Detect which cell encompasses the target text, then output its [X, Y] center coordinate. 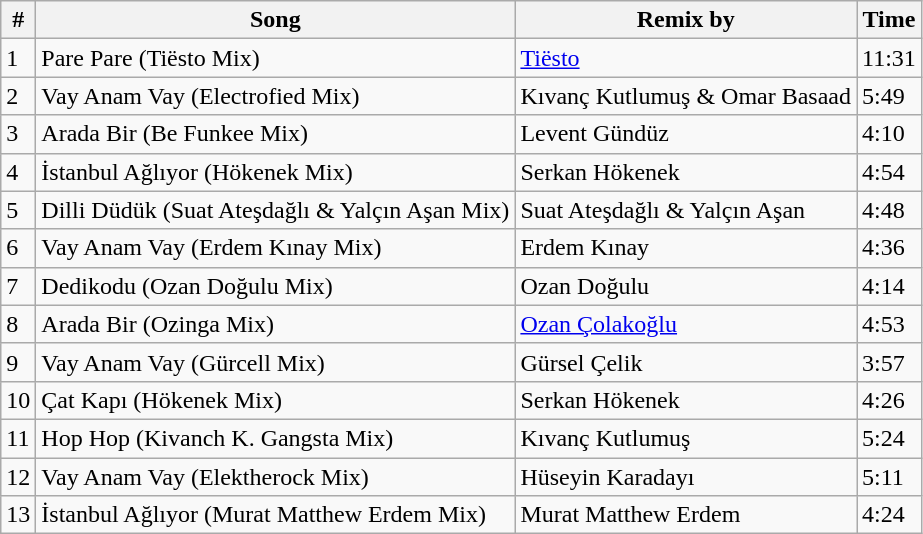
Vay Anam Vay (Erdem Kınay Mix) [276, 248]
4:36 [890, 248]
Remix by [686, 20]
3 [18, 134]
7 [18, 286]
Tiësto [686, 58]
Kıvanç Kutlumuş [686, 438]
6 [18, 248]
4:26 [890, 400]
5:11 [890, 477]
4:53 [890, 324]
İstanbul Ağlıyor (Hökenek Mix) [276, 172]
Vay Anam Vay (Gürcell Mix) [276, 362]
Ozan Çolakoğlu [686, 324]
13 [18, 515]
11:31 [890, 58]
Hop Hop (Kivanch K. Gangsta Mix) [276, 438]
4:14 [890, 286]
3:57 [890, 362]
4:24 [890, 515]
2 [18, 96]
Arada Bir (Be Funkee Mix) [276, 134]
Vay Anam Vay (Elektherock Mix) [276, 477]
Song [276, 20]
Gürsel Çelik [686, 362]
Vay Anam Vay (Electrofied Mix) [276, 96]
4:48 [890, 210]
Erdem Kınay [686, 248]
Suat Ateşdağlı & Yalçın Aşan [686, 210]
Pare Pare (Tiësto Mix) [276, 58]
10 [18, 400]
Levent Gündüz [686, 134]
İstanbul Ağlıyor (Murat Matthew Erdem Mix) [276, 515]
12 [18, 477]
1 [18, 58]
8 [18, 324]
Murat Matthew Erdem [686, 515]
Çat Kapı (Hökenek Mix) [276, 400]
Kıvanç Kutlumuş & Omar Basaad [686, 96]
# [18, 20]
5 [18, 210]
5:24 [890, 438]
4 [18, 172]
9 [18, 362]
Hüseyin Karadayı [686, 477]
Arada Bir (Ozinga Mix) [276, 324]
5:49 [890, 96]
Dedikodu (Ozan Doğulu Mix) [276, 286]
Time [890, 20]
4:54 [890, 172]
Dilli Düdük (Suat Ateşdağlı & Yalçın Aşan Mix) [276, 210]
4:10 [890, 134]
11 [18, 438]
Ozan Doğulu [686, 286]
